Search for the cell housing the specified text and yield its [x, y] center coordinate. 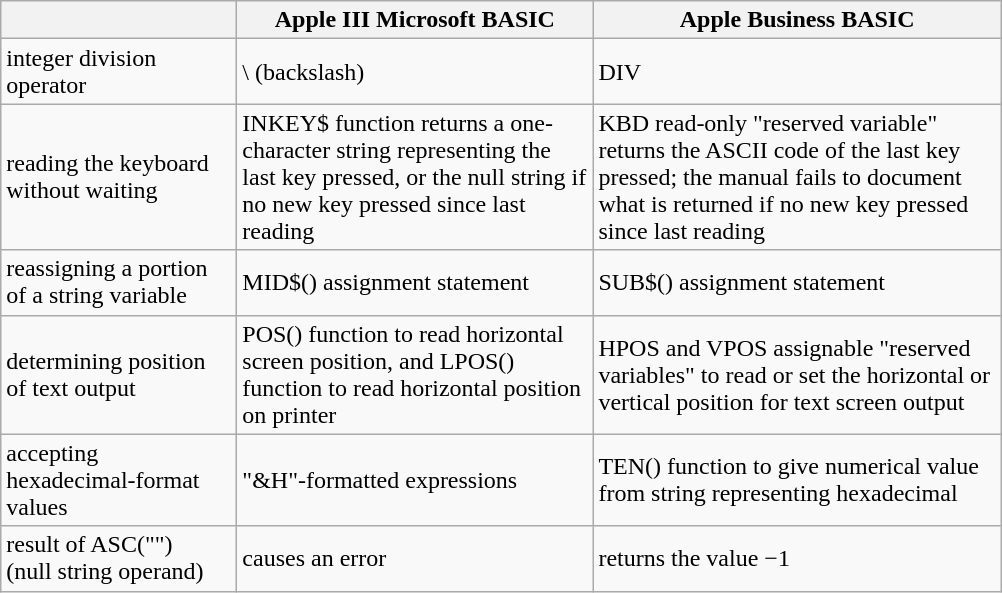
accepting hexadecimal-format values [119, 480]
POS() function to read horizontal screen position, and LPOS() function to read horizontal position on printer [415, 374]
Apple III Microsoft BASIC [415, 20]
TEN() function to give numerical value from string representing hexadecimal [798, 480]
Apple Business BASIC [798, 20]
INKEY$ function returns a one-character string representing the last key pressed, or the null string if no new key pressed since last reading [415, 177]
DIV [798, 72]
returns the value −1 [798, 558]
reassigning a portion of a string variable [119, 282]
determining position of text output [119, 374]
integer division operator [119, 72]
HPOS and VPOS assignable "reserved variables" to read or set the horizontal or vertical position for text screen output [798, 374]
reading the keyboard without waiting [119, 177]
"&H"-formatted expressions [415, 480]
result of ASC("")(null string operand) [119, 558]
\ (backslash) [415, 72]
MID$() assignment statement [415, 282]
causes an error [415, 558]
SUB$() assignment statement [798, 282]
